Determine the [X, Y] coordinate at the center of the cell enclosing the given text.  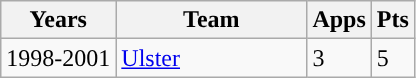
3 [339, 58]
1998-2001 [58, 58]
Years [58, 20]
Pts [392, 20]
Team [212, 20]
5 [392, 58]
Apps [339, 20]
Ulster [212, 58]
